Determine the (x, y) coordinate at the center of the cell enclosing the given text.  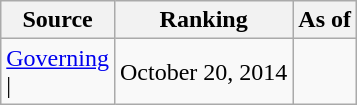
Ranking (203, 20)
Governing| (58, 72)
As of (325, 20)
Source (58, 20)
October 20, 2014 (203, 72)
